Return the (x, y) coordinate for the center point of the cell that contains the specified text.  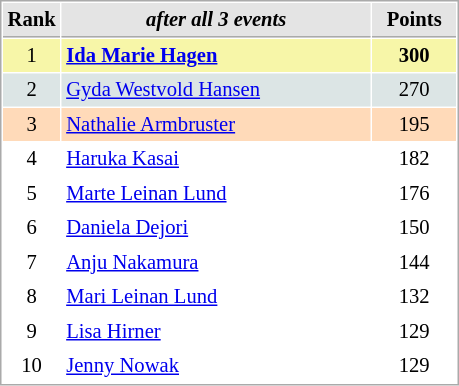
8 (32, 296)
6 (32, 228)
150 (414, 228)
270 (414, 90)
Ida Marie Hagen (216, 56)
Anju Nakamura (216, 262)
3 (32, 124)
7 (32, 262)
5 (32, 194)
4 (32, 158)
10 (32, 366)
2 (32, 90)
after all 3 events (216, 20)
Haruka Kasai (216, 158)
Lisa Hirner (216, 332)
Marte Leinan Lund (216, 194)
Points (414, 20)
Mari Leinan Lund (216, 296)
1 (32, 56)
Nathalie Armbruster (216, 124)
144 (414, 262)
132 (414, 296)
Gyda Westvold Hansen (216, 90)
195 (414, 124)
Daniela Dejori (216, 228)
9 (32, 332)
Jenny Nowak (216, 366)
Rank (32, 20)
300 (414, 56)
176 (414, 194)
182 (414, 158)
